Return [X, Y] of the center of cell containing provided text 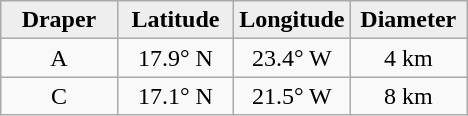
4 km [408, 58]
17.9° N [175, 58]
21.5° W [292, 96]
C [59, 96]
8 km [408, 96]
Draper [59, 20]
A [59, 58]
Latitude [175, 20]
23.4° W [292, 58]
Diameter [408, 20]
Longitude [292, 20]
17.1° N [175, 96]
